Detect which cell encompasses the target text, then output its [x, y] center coordinate. 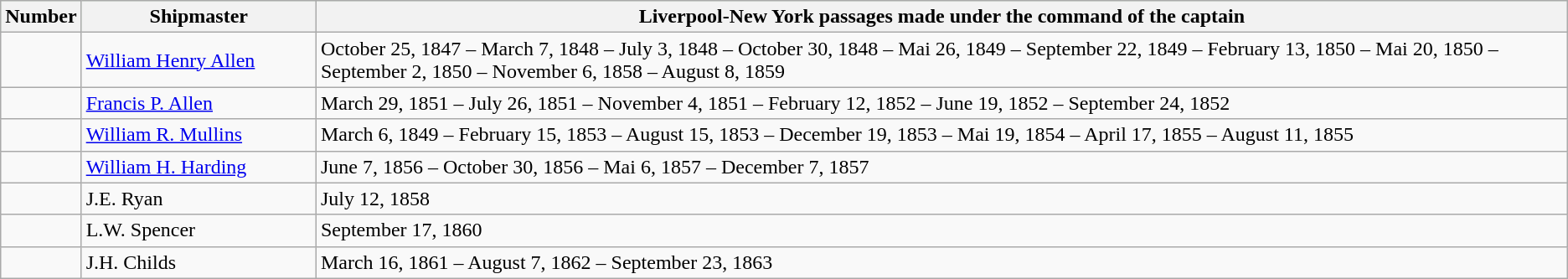
William H. Harding [199, 167]
Number [41, 17]
March 29, 1851 – July 26, 1851 – November 4, 1851 – February 12, 1852 – June 19, 1852 – September 24, 1852 [941, 103]
Francis P. Allen [199, 103]
Liverpool-New York passages made under the command of the captain [941, 17]
William R. Mullins [199, 135]
J.H. Childs [199, 262]
July 12, 1858 [941, 199]
March 6, 1849 – February 15, 1853 – August 15, 1853 – December 19, 1853 – Mai 19, 1854 – April 17, 1855 – August 11, 1855 [941, 135]
September 17, 1860 [941, 230]
June 7, 1856 – October 30, 1856 – Mai 6, 1857 – December 7, 1857 [941, 167]
March 16, 1861 – August 7, 1862 – September 23, 1863 [941, 262]
J.E. Ryan [199, 199]
L.W. Spencer [199, 230]
William Henry Allen [199, 60]
Shipmaster [199, 17]
